Find where the given text appears and provide that cell's center as [x, y] coordinate. 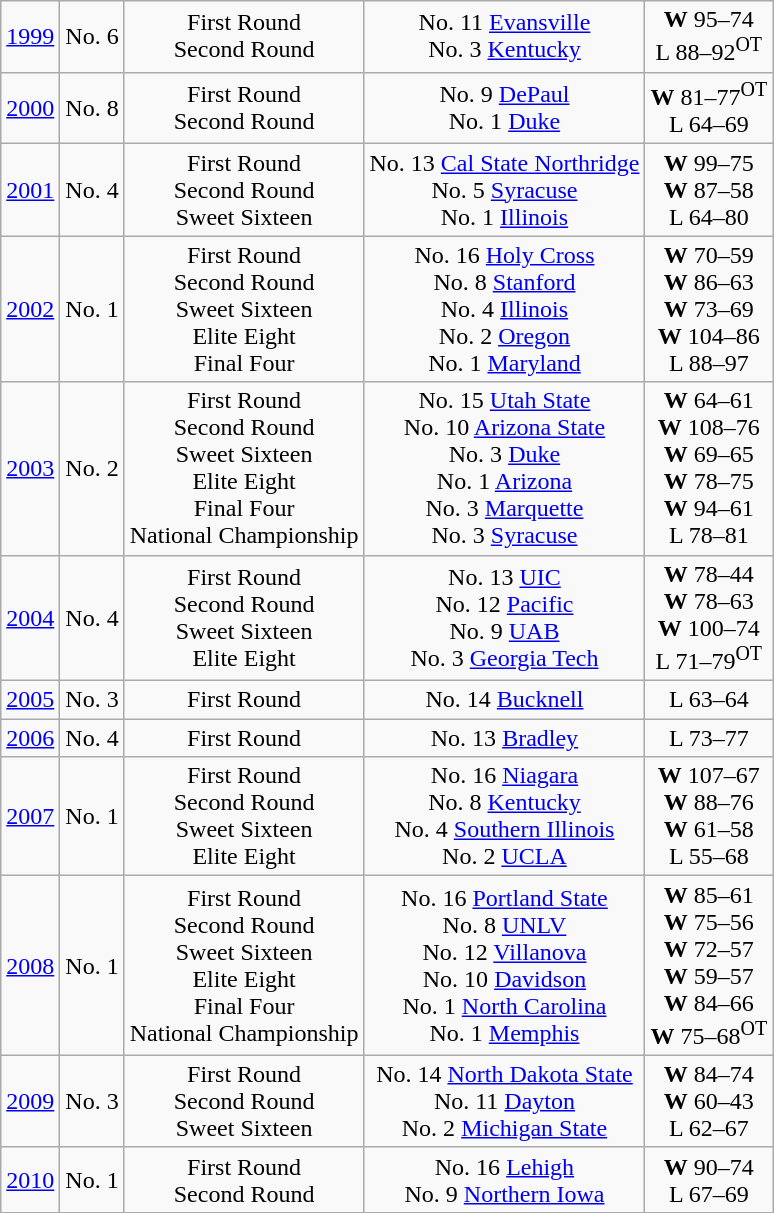
W 95–74L 88–92OT [709, 37]
W 85–61W 75–56W 72–57W 59–57W 84–66W 75–68OT [709, 966]
W 78–44W 78–63W 100–74L 71–79OT [709, 618]
L 63–64 [709, 700]
2004 [30, 618]
No. 14 North Dakota StateNo. 11 DaytonNo. 2 Michigan State [504, 1101]
2002 [30, 309]
2003 [30, 468]
No. 16 LehighNo. 9 Northern Iowa [504, 1180]
No. 13 UICNo. 12 PacificNo. 9 UABNo. 3 Georgia Tech [504, 618]
No. 13 Cal State NorthridgeNo. 5 SyracuseNo. 1 Illinois [504, 190]
1999 [30, 37]
W 99–75W 87–58L 64–80 [709, 190]
2010 [30, 1180]
2006 [30, 738]
No. 8 [92, 108]
No. 2 [92, 468]
2007 [30, 816]
First RoundSecond RoundSweet SixteenElite EightFinal Four [244, 309]
2000 [30, 108]
2008 [30, 966]
No. 11 EvansvilleNo. 3 Kentucky [504, 37]
No. 16 Portland StateNo. 8 UNLVNo. 12 VillanovaNo. 10 DavidsonNo. 1 North CarolinaNo. 1 Memphis [504, 966]
No. 13 Bradley [504, 738]
W 107–67W 88–76W 61–58L 55–68 [709, 816]
No. 16 NiagaraNo. 8 KentuckyNo. 4 Southern IllinoisNo. 2 UCLA [504, 816]
W 84–74W 60–43L 62–67 [709, 1101]
2001 [30, 190]
W 64–61W 108–76W 69–65W 78–75W 94–61L 78–81 [709, 468]
No. 9 DePaulNo. 1 Duke [504, 108]
2009 [30, 1101]
W 90–74L 67–69 [709, 1180]
L 73–77 [709, 738]
No. 14 Bucknell [504, 700]
No. 15 Utah StateNo. 10 Arizona StateNo. 3 DukeNo. 1 ArizonaNo. 3 MarquetteNo. 3 Syracuse [504, 468]
2005 [30, 700]
No. 6 [92, 37]
No. 16 Holy CrossNo. 8 StanfordNo. 4 IllinoisNo. 2 OregonNo. 1 Maryland [504, 309]
W 70–59W 86–63W 73–69W 104–86L 88–97 [709, 309]
W 81–77OTL 64–69 [709, 108]
